Search for the cell housing the specified text and yield its [X, Y] center coordinate. 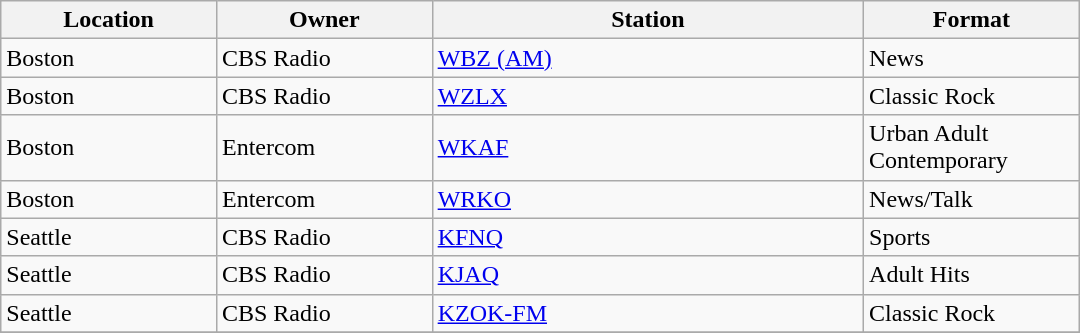
Station [648, 20]
Owner [324, 20]
News [972, 58]
Adult Hits [972, 275]
WBZ (AM) [648, 58]
KFNQ [648, 237]
Location [109, 20]
KZOK-FM [648, 313]
KJAQ [648, 275]
News/Talk [972, 199]
WKAF [648, 148]
Sports [972, 237]
Urban Adult Contemporary [972, 148]
WRKO [648, 199]
WZLX [648, 96]
Format [972, 20]
